Search for the cell housing the specified text and yield its [x, y] center coordinate. 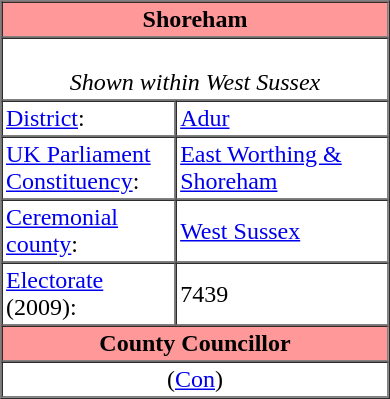
7439 [282, 294]
East Worthing & Shoreham [282, 168]
District: [89, 118]
West Sussex [282, 232]
(Con) [196, 380]
UK Parliament Constituency: [89, 168]
Electorate (2009): [89, 294]
Shoreham [196, 20]
Ceremonial county: [89, 232]
County Councillor [196, 344]
Adur [282, 118]
Shown within West Sussex [196, 70]
